Return the (X, Y) coordinate for the center point of the cell that contains the specified text.  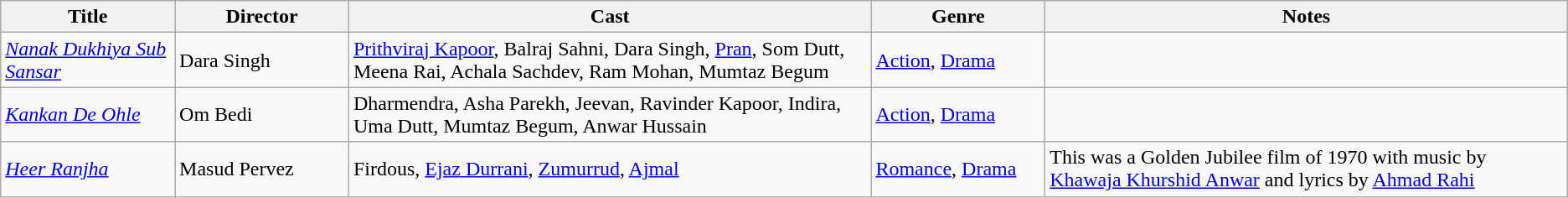
Genre (958, 17)
Masud Pervez (262, 169)
Director (262, 17)
Notes (1307, 17)
Title (88, 17)
Dara Singh (262, 60)
Heer Ranjha (88, 169)
Firdous, Ejaz Durrani, Zumurrud, Ajmal (610, 169)
This was a Golden Jubilee film of 1970 with music by Khawaja Khurshid Anwar and lyrics by Ahmad Rahi (1307, 169)
Kankan De Ohle (88, 114)
Dharmendra, Asha Parekh, Jeevan, Ravinder Kapoor, Indira, Uma Dutt, Mumtaz Begum, Anwar Hussain (610, 114)
Cast (610, 17)
Romance, Drama (958, 169)
Nanak Dukhiya Sub Sansar (88, 60)
Prithviraj Kapoor, Balraj Sahni, Dara Singh, Pran, Som Dutt, Meena Rai, Achala Sachdev, Ram Mohan, Mumtaz Begum (610, 60)
Om Bedi (262, 114)
